Pinpoint the cell where the given text exists, returning its (X, Y) midpoint coordinate. 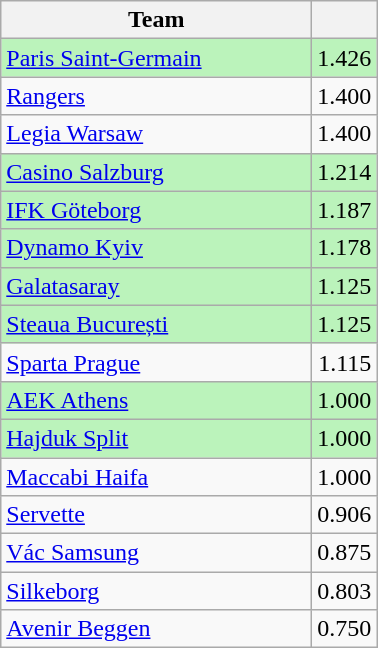
Paris Saint-Germain (156, 58)
Vác Samsung (156, 553)
0.906 (344, 515)
IFK Göteborg (156, 210)
Silkeborg (156, 591)
1.187 (344, 210)
Team (156, 20)
1.115 (344, 362)
Servette (156, 515)
Legia Warsaw (156, 134)
0.875 (344, 553)
Casino Salzburg (156, 172)
Avenir Beggen (156, 629)
1.214 (344, 172)
0.750 (344, 629)
Rangers (156, 96)
Steaua București (156, 324)
1.178 (344, 248)
Sparta Prague (156, 362)
Hajduk Split (156, 438)
1.426 (344, 58)
Galatasaray (156, 286)
Dynamo Kyiv (156, 248)
Maccabi Haifa (156, 477)
AEK Athens (156, 400)
0.803 (344, 591)
